Extract the (x, y) coordinate from the center of the cell holding the provided text.  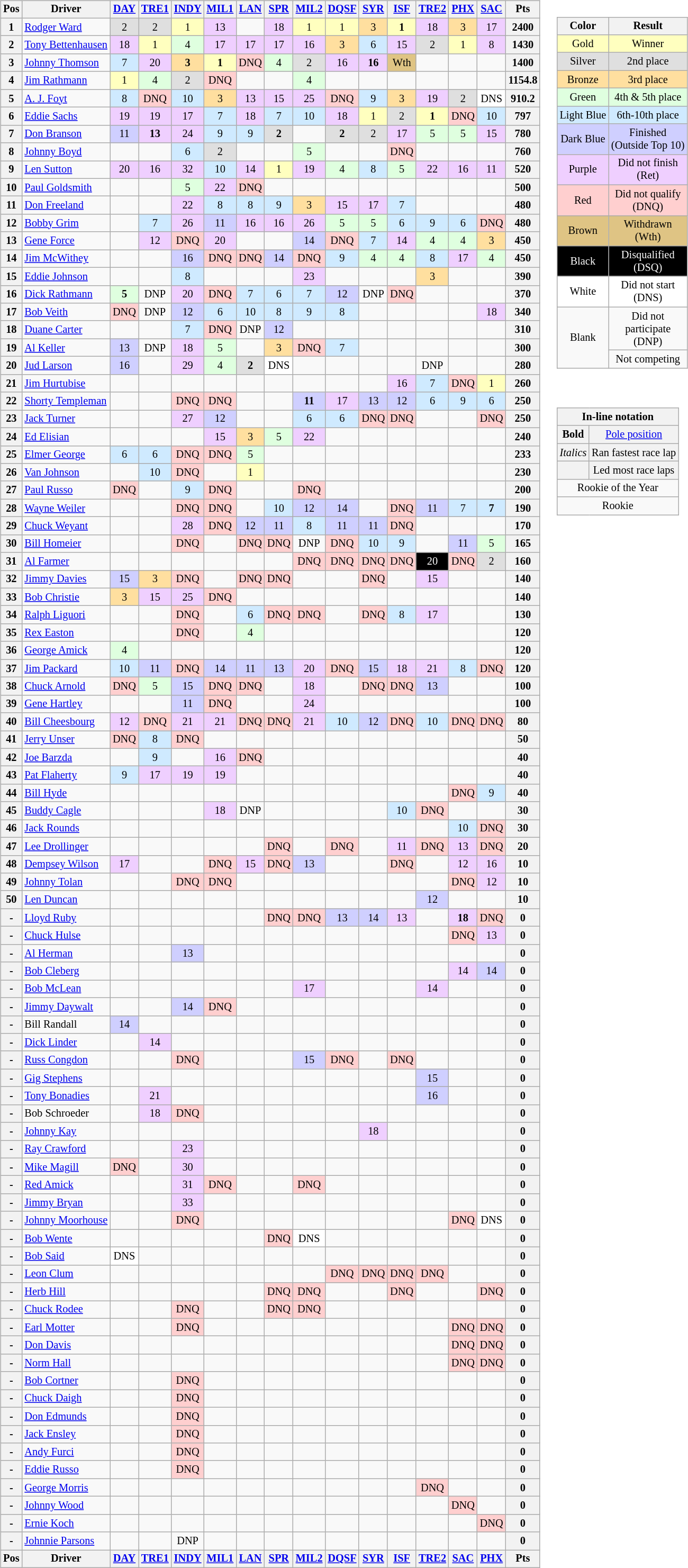
Purple (583, 170)
George Amick (66, 650)
Gig Stephens (66, 1078)
Dick Linder (66, 1043)
Gene Hartley (66, 704)
Dick Rathmann (66, 294)
Jack Ensley (66, 1434)
35 (11, 633)
520 (523, 170)
Eddie Johnson (66, 276)
44 (11, 793)
Bill Hyde (66, 793)
Ed Elisian (66, 437)
Bold (574, 434)
Jimmy Bryan (66, 1203)
Pole position (634, 434)
280 (523, 366)
Did not start(DNS) (648, 292)
Bob Veith (66, 312)
Light Blue (583, 115)
Gene Force (66, 241)
160 (523, 561)
Bob Schroeder (66, 1113)
Bill Cheesbourg (66, 722)
Don Freeland (66, 205)
Bob Wente (66, 1238)
Johnny Tolan (66, 882)
Buddy Cagle (66, 811)
Led most race laps (634, 470)
Bill Homeier (66, 543)
Don Edmunds (66, 1416)
390 (523, 276)
Green (583, 97)
Jim Packard (66, 668)
47 (11, 846)
Did notparticipate(DNP) (648, 329)
Lloyd Ruby (66, 918)
Silver (583, 61)
39 (11, 704)
Chuck Hulse (66, 936)
910.2 (523, 98)
Wayne Weiler (66, 508)
49 (11, 882)
Chuck Daigh (66, 1399)
Eddie Russo (66, 1470)
1430 (523, 45)
Dempsey Wilson (66, 864)
Wth (402, 63)
In-line notation (618, 417)
Earl Motter (66, 1327)
165 (523, 543)
White (583, 292)
Lee Drollinger (66, 846)
780 (523, 134)
A. J. Foyt (66, 98)
Johnny Moorhouse (66, 1220)
Al Herman (66, 953)
Color (583, 26)
Eddie Sachs (66, 116)
Bronze (583, 79)
Winner (648, 44)
Jim McWithey (66, 259)
Dark Blue (583, 139)
Red (583, 200)
Len Sutton (66, 170)
Ray Crawford (66, 1149)
Withdrawn(Wth) (648, 231)
George Morris (66, 1488)
Disqualified(DSQ) (648, 261)
42 (11, 757)
46 (11, 829)
Red Amick (66, 1185)
Jack Rounds (66, 829)
170 (523, 526)
Ernie Koch (66, 1523)
340 (523, 312)
Paul Russo (66, 490)
Jimmy Davies (66, 579)
797 (523, 116)
Ran fastest race lap (634, 452)
Blank (583, 338)
Chuck Weyant (66, 526)
Mike Magill (66, 1167)
45 (11, 811)
233 (523, 455)
Italics (574, 452)
Bob Said (66, 1256)
Jim Rathmann (66, 80)
Bob Christie (66, 597)
Al Farmer (66, 561)
In-line notation Bold Pole position Italics Ran fastest race lap Led most race laps Rookie of the Year Rookie (622, 454)
48 (11, 864)
Al Keller (66, 348)
Johnnie Parsons (66, 1541)
Norm Hall (66, 1363)
Rookie (618, 506)
Bobby Grim (66, 223)
34 (11, 615)
43 (11, 775)
Bill Randall (66, 1025)
Did not finish(Ret) (648, 170)
Don Davis (66, 1345)
Paul Goldsmith (66, 187)
80 (523, 722)
Elmer George (66, 455)
2nd place (648, 61)
310 (523, 330)
Finished(Outside Top 10) (648, 139)
Tony Bonadies (66, 1096)
Don Branson (66, 134)
Tony Bettenhausen (66, 45)
Chuck Rodee (66, 1310)
4th & 5th place (648, 97)
Brown (583, 231)
Bob McLean (66, 989)
Black (583, 261)
Not competing (648, 359)
Johnny Thomson (66, 63)
Rex Easton (66, 633)
36 (11, 650)
760 (523, 152)
130 (523, 615)
370 (523, 294)
Johnny Kay (66, 1131)
240 (523, 437)
Gold (583, 44)
Herb Hill (66, 1292)
Rodger Ward (66, 27)
Jimmy Daywalt (66, 1007)
Did not qualify(DNQ) (648, 200)
Jack Turner (66, 419)
Andy Furci (66, 1452)
37 (11, 668)
300 (523, 348)
1154.8 (523, 80)
3rd place (648, 79)
Len Duncan (66, 900)
Johnny Wood (66, 1506)
200 (523, 490)
41 (11, 740)
Van Johnson (66, 473)
260 (523, 383)
Chuck Arnold (66, 686)
Jim Hurtubise (66, 383)
500 (523, 187)
Pat Flaherty (66, 775)
Jud Larson (66, 366)
Duane Carter (66, 330)
6th-10th place (648, 115)
2400 (523, 27)
Ralph Liguori (66, 615)
Bob Cleberg (66, 971)
Jerry Unser (66, 740)
Russ Congdon (66, 1060)
190 (523, 508)
Rookie of the Year (618, 488)
Bob Cortner (66, 1381)
230 (523, 473)
Result (648, 26)
Leon Clum (66, 1274)
Joe Barzda (66, 757)
Johnny Boyd (66, 152)
Shorty Templeman (66, 401)
1400 (523, 63)
38 (11, 686)
